Search for the cell housing the specified text and yield its [X, Y] center coordinate. 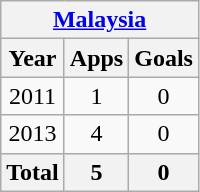
2011 [33, 96]
Goals [164, 58]
Total [33, 172]
5 [96, 172]
1 [96, 96]
Malaysia [100, 20]
4 [96, 134]
Apps [96, 58]
2013 [33, 134]
Year [33, 58]
